Determine the [x, y] coordinate at the center of the cell enclosing the given text.  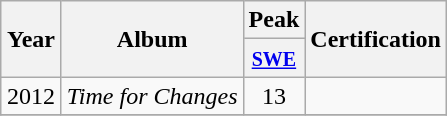
2012 [32, 96]
SWE [274, 58]
13 [274, 96]
Year [32, 39]
Peak [274, 20]
Time for Changes [152, 96]
Certification [376, 39]
Album [152, 39]
